Identify which cell holds the provided text, then report its (X, Y) central coordinate. 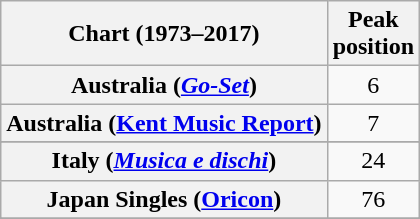
Australia (Kent Music Report) (164, 123)
24 (373, 161)
6 (373, 85)
Australia (Go-Set) (164, 85)
Italy (Musica e dischi) (164, 161)
Japan Singles (Oricon) (164, 199)
7 (373, 123)
Chart (1973–2017) (164, 34)
Peak position (373, 34)
76 (373, 199)
